For the text-containing cell, return its midpoint in [X, Y] coordinate format. 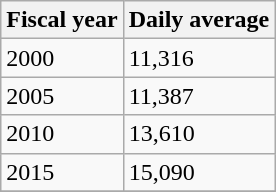
13,610 [199, 134]
2010 [62, 134]
11,387 [199, 96]
2005 [62, 96]
2000 [62, 58]
15,090 [199, 172]
Fiscal year [62, 20]
11,316 [199, 58]
2015 [62, 172]
Daily average [199, 20]
